Provide the (x, y) coordinate of the cell's center where the given text is located.  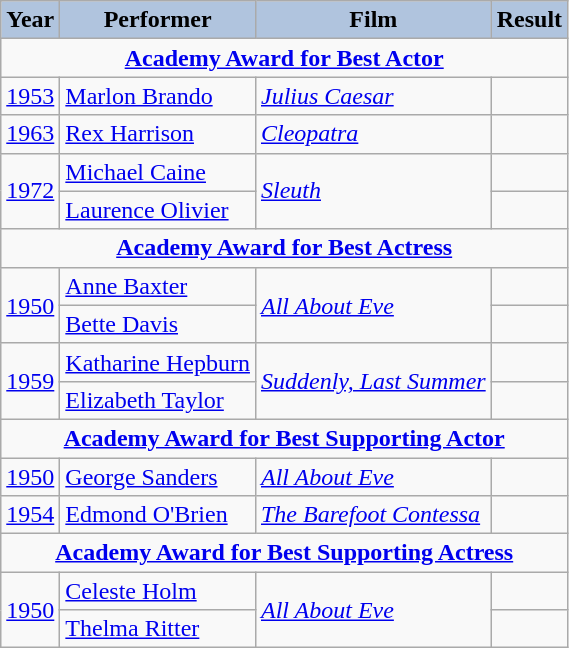
Academy Award for Best Actor (284, 58)
Sleuth (373, 191)
Academy Award for Best Actress (284, 248)
Bette Davis (158, 324)
Michael Caine (158, 172)
Katharine Hepburn (158, 362)
The Barefoot Contessa (373, 515)
Celeste Holm (158, 591)
Rex Harrison (158, 134)
Result (529, 20)
Performer (158, 20)
Film (373, 20)
Thelma Ritter (158, 629)
Academy Award for Best Supporting Actress (284, 553)
1954 (30, 515)
Laurence Olivier (158, 210)
Anne Baxter (158, 286)
Marlon Brando (158, 96)
Edmond O'Brien (158, 515)
Academy Award for Best Supporting Actor (284, 438)
Cleopatra (373, 134)
Suddenly, Last Summer (373, 381)
1953 (30, 96)
George Sanders (158, 477)
Elizabeth Taylor (158, 400)
1959 (30, 381)
1972 (30, 191)
Julius Caesar (373, 96)
1963 (30, 134)
Year (30, 20)
